Return [X, Y] of the center of cell containing provided text 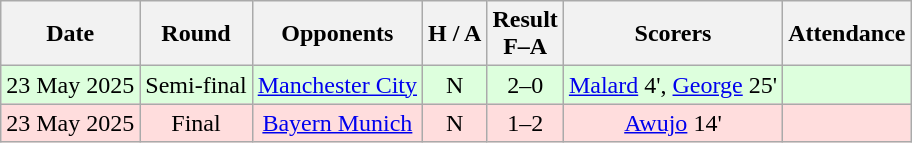
Attendance [847, 34]
Final [196, 123]
Date [70, 34]
Awujo 14' [672, 123]
ResultF–A [525, 34]
2–0 [525, 85]
Semi-final [196, 85]
Opponents [337, 34]
Bayern Munich [337, 123]
1–2 [525, 123]
Round [196, 34]
Malard 4', George 25' [672, 85]
H / A [455, 34]
Manchester City [337, 85]
Scorers [672, 34]
